Return [X, Y] of the center of cell containing provided text 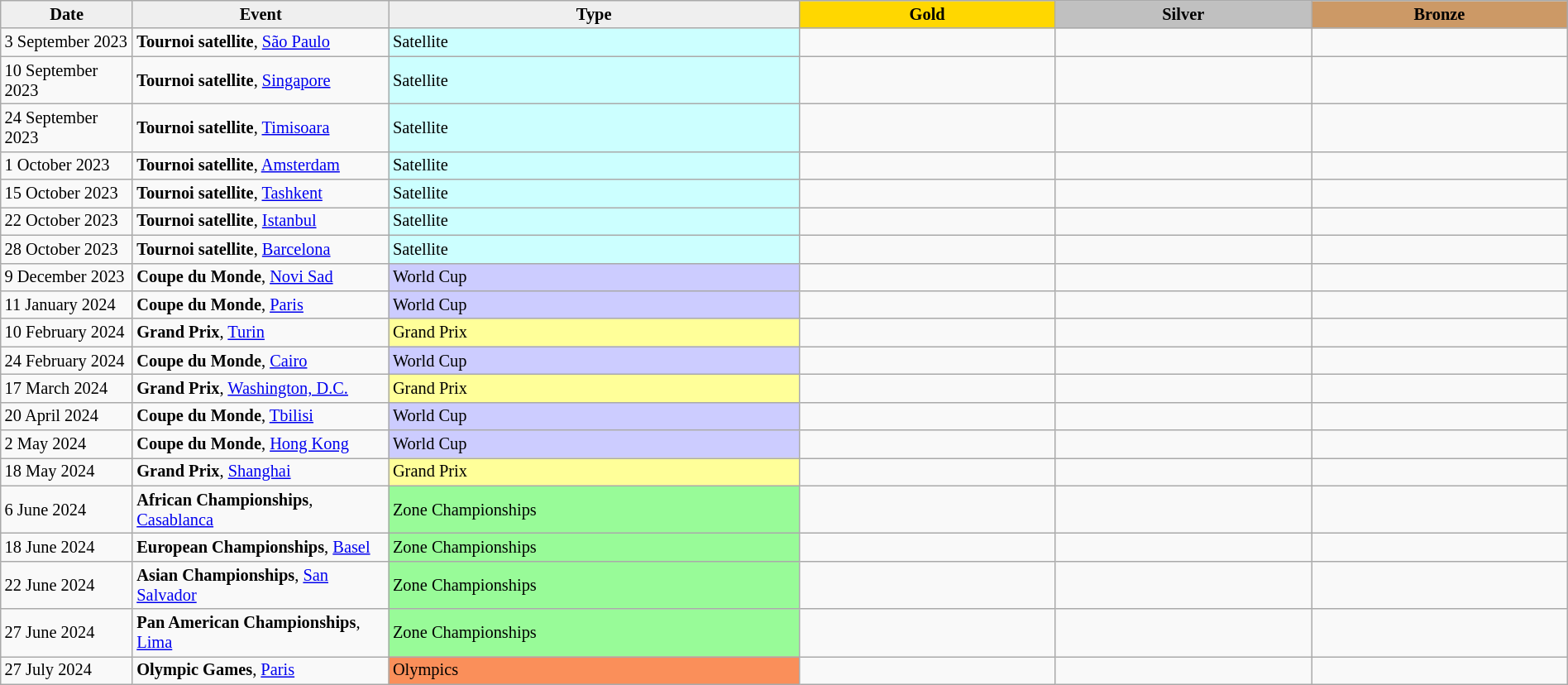
Gold [927, 14]
Coupe du Monde, Tbilisi [261, 416]
1 October 2023 [67, 165]
Tournoi satellite, Tashkent [261, 194]
28 October 2023 [67, 249]
European Championships, Basel [261, 547]
Olympic Games, Paris [261, 670]
Date [67, 14]
Tournoi satellite, Istanbul [261, 221]
18 June 2024 [67, 547]
20 April 2024 [67, 416]
Event [261, 14]
18 May 2024 [67, 472]
Coupe du Monde, Paris [261, 304]
22 June 2024 [67, 585]
Bronze [1440, 14]
Tournoi satellite, Amsterdam [261, 165]
10 February 2024 [67, 333]
Tournoi satellite, São Paulo [261, 42]
Olympics [594, 670]
22 October 2023 [67, 221]
Coupe du Monde, Novi Sad [261, 277]
Asian Championships, San Salvador [261, 585]
African Championships, Casablanca [261, 510]
15 October 2023 [67, 194]
9 December 2023 [67, 277]
Tournoi satellite, Timisoara [261, 127]
3 September 2023 [67, 42]
17 March 2024 [67, 388]
Grand Prix, Washington, D.C. [261, 388]
2 May 2024 [67, 444]
24 February 2024 [67, 361]
10 September 2023 [67, 80]
Coupe du Monde, Cairo [261, 361]
11 January 2024 [67, 304]
Tournoi satellite, Barcelona [261, 249]
Grand Prix, Shanghai [261, 472]
27 July 2024 [67, 670]
Pan American Championships, Lima [261, 633]
Tournoi satellite, Singapore [261, 80]
6 June 2024 [67, 510]
Silver [1183, 14]
Coupe du Monde, Hong Kong [261, 444]
Grand Prix, Turin [261, 333]
Type [594, 14]
24 September 2023 [67, 127]
27 June 2024 [67, 633]
